Search for the cell housing the specified text and yield its (X, Y) center coordinate. 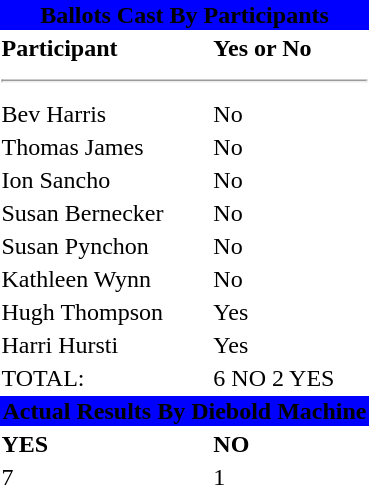
6 NO 2 YES (290, 378)
Harri Hursti (104, 345)
Ballots Cast By Participants (184, 15)
Participant (104, 48)
Bev Harris (104, 114)
Susan Bernecker (104, 213)
Kathleen Wynn (104, 279)
Thomas James (104, 147)
Actual Results By Diebold Machine (184, 411)
Ion Sancho (104, 180)
TOTAL: (104, 378)
Susan Pynchon (104, 246)
NO (290, 444)
Yes or No (290, 48)
Hugh Thompson (104, 312)
YES (104, 444)
